Find where the given text appears and provide that cell's center as (X, Y) coordinate. 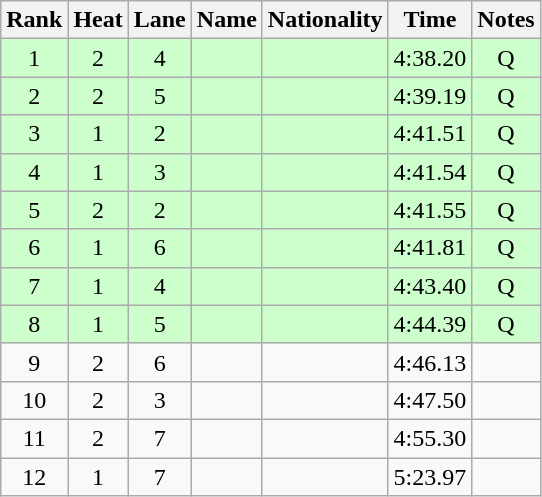
4:43.40 (430, 286)
12 (34, 477)
Name (226, 20)
4:41.51 (430, 134)
Time (430, 20)
Nationality (325, 20)
4:44.39 (430, 324)
4:39.19 (430, 96)
5:23.97 (430, 477)
4:47.50 (430, 400)
4:41.54 (430, 172)
4:55.30 (430, 438)
4:46.13 (430, 362)
10 (34, 400)
Rank (34, 20)
4:38.20 (430, 58)
8 (34, 324)
4:41.81 (430, 248)
4:41.55 (430, 210)
Heat (98, 20)
11 (34, 438)
9 (34, 362)
Notes (506, 20)
Lane (160, 20)
